Scan for the cell matching the given text and deliver its (x, y) coordinate at center. 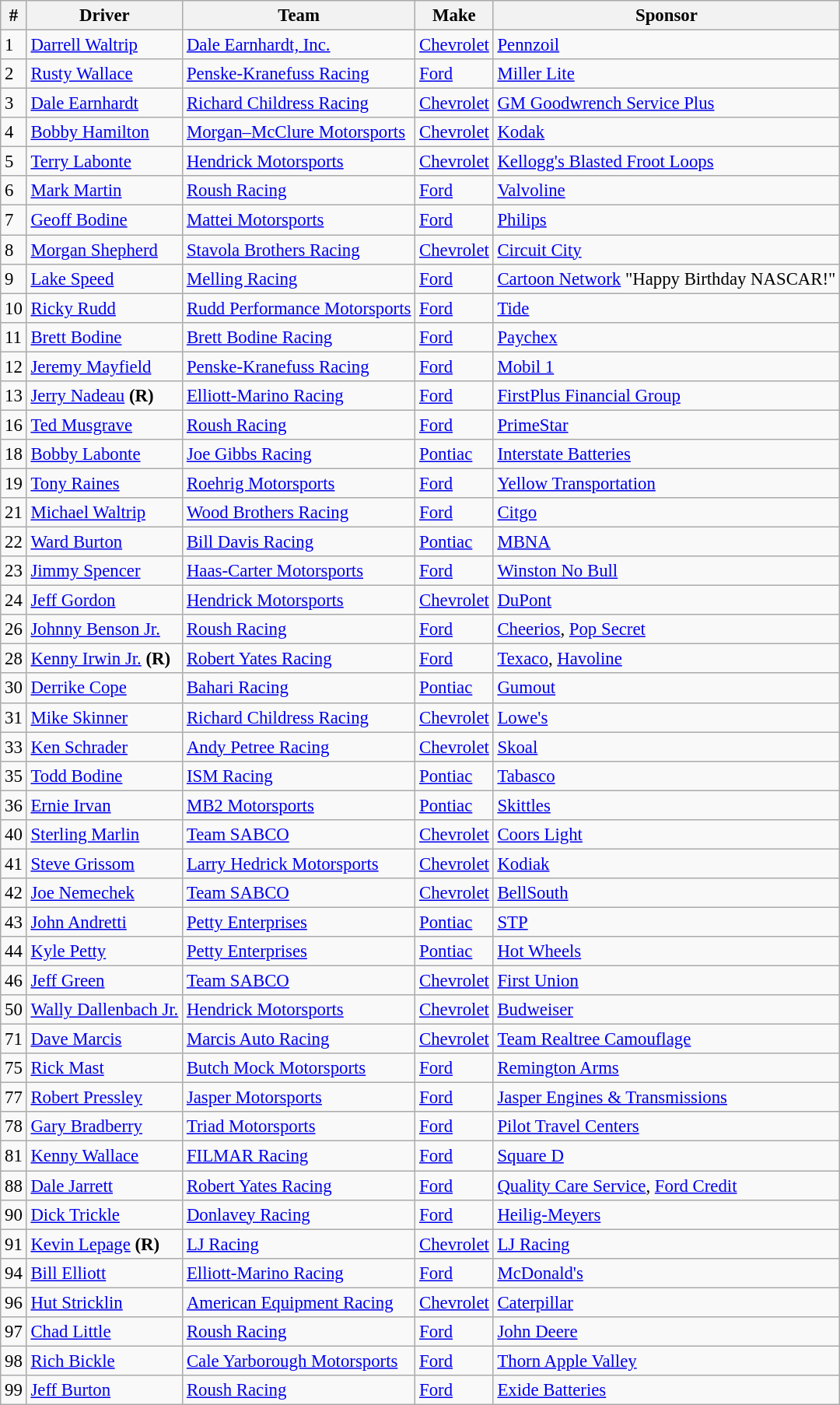
Yellow Transportation (667, 483)
Steve Grissom (104, 864)
Square D (667, 1156)
50 (14, 1010)
MBNA (667, 542)
Rudd Performance Motorsports (299, 308)
Tide (667, 308)
Make (454, 16)
19 (14, 483)
ISM Racing (299, 776)
Dave Marcis (104, 1039)
Jeremy Mayfield (104, 366)
Thorn Apple Valley (667, 1361)
FirstPlus Financial Group (667, 396)
44 (14, 951)
Andy Petree Racing (299, 747)
John Andretti (104, 922)
STP (667, 922)
Derrike Cope (104, 688)
43 (14, 922)
Pilot Travel Centers (667, 1127)
Circuit City (667, 250)
Ken Schrader (104, 747)
Mattei Motorsports (299, 220)
First Union (667, 981)
96 (14, 1302)
Dick Trickle (104, 1214)
Kodiak (667, 864)
40 (14, 835)
9 (14, 279)
98 (14, 1361)
Sterling Marlin (104, 835)
13 (14, 396)
36 (14, 805)
Hut Stricklin (104, 1302)
Cartoon Network "Happy Birthday NASCAR!" (667, 279)
Terry Labonte (104, 162)
Cale Yarborough Motorsports (299, 1361)
99 (14, 1390)
41 (14, 864)
Ricky Rudd (104, 308)
Jimmy Spencer (104, 571)
Bahari Racing (299, 688)
10 (14, 308)
Mobil 1 (667, 366)
Ernie Irvan (104, 805)
42 (14, 893)
71 (14, 1039)
Paychex (667, 337)
Quality Care Service, Ford Credit (667, 1186)
Dale Jarrett (104, 1186)
5 (14, 162)
28 (14, 659)
Sponsor (667, 16)
GM Goodwrench Service Plus (667, 103)
Wally Dallenbach Jr. (104, 1010)
Stavola Brothers Racing (299, 250)
Todd Bodine (104, 776)
Melling Racing (299, 279)
Kenny Wallace (104, 1156)
PrimeStar (667, 425)
Mark Martin (104, 191)
Chad Little (104, 1332)
6 (14, 191)
81 (14, 1156)
McDonald's (667, 1273)
Miller Lite (667, 74)
Kevin Lepage (R) (104, 1244)
# (14, 16)
Joe Gibbs Racing (299, 454)
Larry Hedrick Motorsports (299, 864)
Winston No Bull (667, 571)
Johnny Benson Jr. (104, 629)
Jeff Gordon (104, 601)
Team (299, 16)
DuPont (667, 601)
Gumout (667, 688)
26 (14, 629)
4 (14, 132)
Rick Mast (104, 1068)
Pennzoil (667, 45)
Brett Bodine Racing (299, 337)
Driver (104, 16)
Interstate Batteries (667, 454)
91 (14, 1244)
24 (14, 601)
75 (14, 1068)
Heilig-Meyers (667, 1214)
78 (14, 1127)
Tony Raines (104, 483)
3 (14, 103)
23 (14, 571)
Donlavey Racing (299, 1214)
Kellogg's Blasted Froot Loops (667, 162)
12 (14, 366)
Bill Davis Racing (299, 542)
Lake Speed (104, 279)
Remington Arms (667, 1068)
Ted Musgrave (104, 425)
Coors Light (667, 835)
Rusty Wallace (104, 74)
John Deere (667, 1332)
Marcis Auto Racing (299, 1039)
30 (14, 688)
Roehrig Motorsports (299, 483)
Jeff Burton (104, 1390)
Mike Skinner (104, 717)
18 (14, 454)
7 (14, 220)
35 (14, 776)
Hot Wheels (667, 951)
Bobby Hamilton (104, 132)
8 (14, 250)
Budweiser (667, 1010)
Michael Waltrip (104, 513)
Brett Bodine (104, 337)
Robert Pressley (104, 1098)
BellSouth (667, 893)
MB2 Motorsports (299, 805)
Exide Batteries (667, 1390)
Geoff Bodine (104, 220)
Morgan–McClure Motorsports (299, 132)
2 (14, 74)
Darrell Waltrip (104, 45)
11 (14, 337)
Jerry Nadeau (R) (104, 396)
Caterpillar (667, 1302)
Dale Earnhardt, Inc. (299, 45)
22 (14, 542)
46 (14, 981)
33 (14, 747)
Cheerios, Pop Secret (667, 629)
Citgo (667, 513)
Gary Bradberry (104, 1127)
Rich Bickle (104, 1361)
FILMAR Racing (299, 1156)
Skoal (667, 747)
Butch Mock Motorsports (299, 1068)
Jasper Engines & Transmissions (667, 1098)
97 (14, 1332)
Bill Elliott (104, 1273)
90 (14, 1214)
Triad Motorsports (299, 1127)
Kodak (667, 132)
Dale Earnhardt (104, 103)
Tabasco (667, 776)
1 (14, 45)
Wood Brothers Racing (299, 513)
16 (14, 425)
Valvoline (667, 191)
Texaco, Havoline (667, 659)
Jeff Green (104, 981)
77 (14, 1098)
21 (14, 513)
Kenny Irwin Jr. (R) (104, 659)
Bobby Labonte (104, 454)
Joe Nemechek (104, 893)
Skittles (667, 805)
Jasper Motorsports (299, 1098)
Lowe's (667, 717)
Morgan Shepherd (104, 250)
94 (14, 1273)
Team Realtree Camouflage (667, 1039)
Haas-Carter Motorsports (299, 571)
31 (14, 717)
88 (14, 1186)
Kyle Petty (104, 951)
Philips (667, 220)
American Equipment Racing (299, 1302)
Ward Burton (104, 542)
